Provide the (X, Y) coordinate of the cell's center where the given text is located.  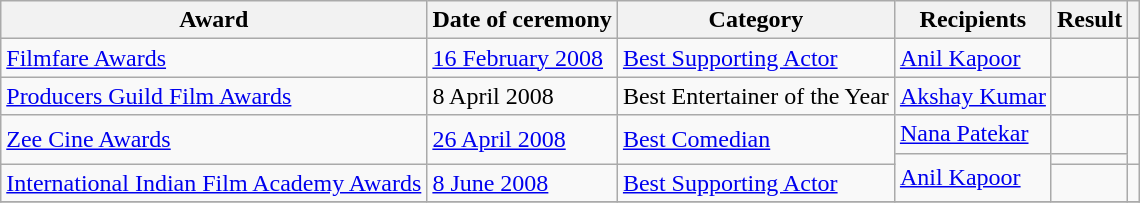
Producers Guild Film Awards (214, 96)
16 February 2008 (522, 58)
Zee Cine Awards (214, 140)
Award (214, 20)
Category (756, 20)
8 April 2008 (522, 96)
26 April 2008 (522, 140)
Recipients (972, 20)
Akshay Kumar (972, 96)
Best Comedian (756, 140)
Best Entertainer of the Year (756, 96)
Date of ceremony (522, 20)
Nana Patekar (972, 134)
Filmfare Awards (214, 58)
8 June 2008 (522, 183)
Result (1089, 20)
International Indian Film Academy Awards (214, 183)
